Identify which cell holds the provided text, then report its (x, y) central coordinate. 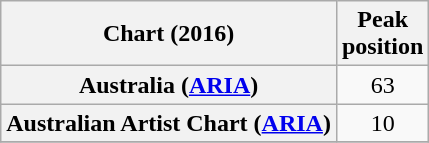
Australian Artist Chart (ARIA) (169, 123)
63 (382, 85)
Australia (ARIA) (169, 85)
Peakposition (382, 34)
10 (382, 123)
Chart (2016) (169, 34)
